From the cell containing the given text, extract its center point as [X, Y] coordinate. 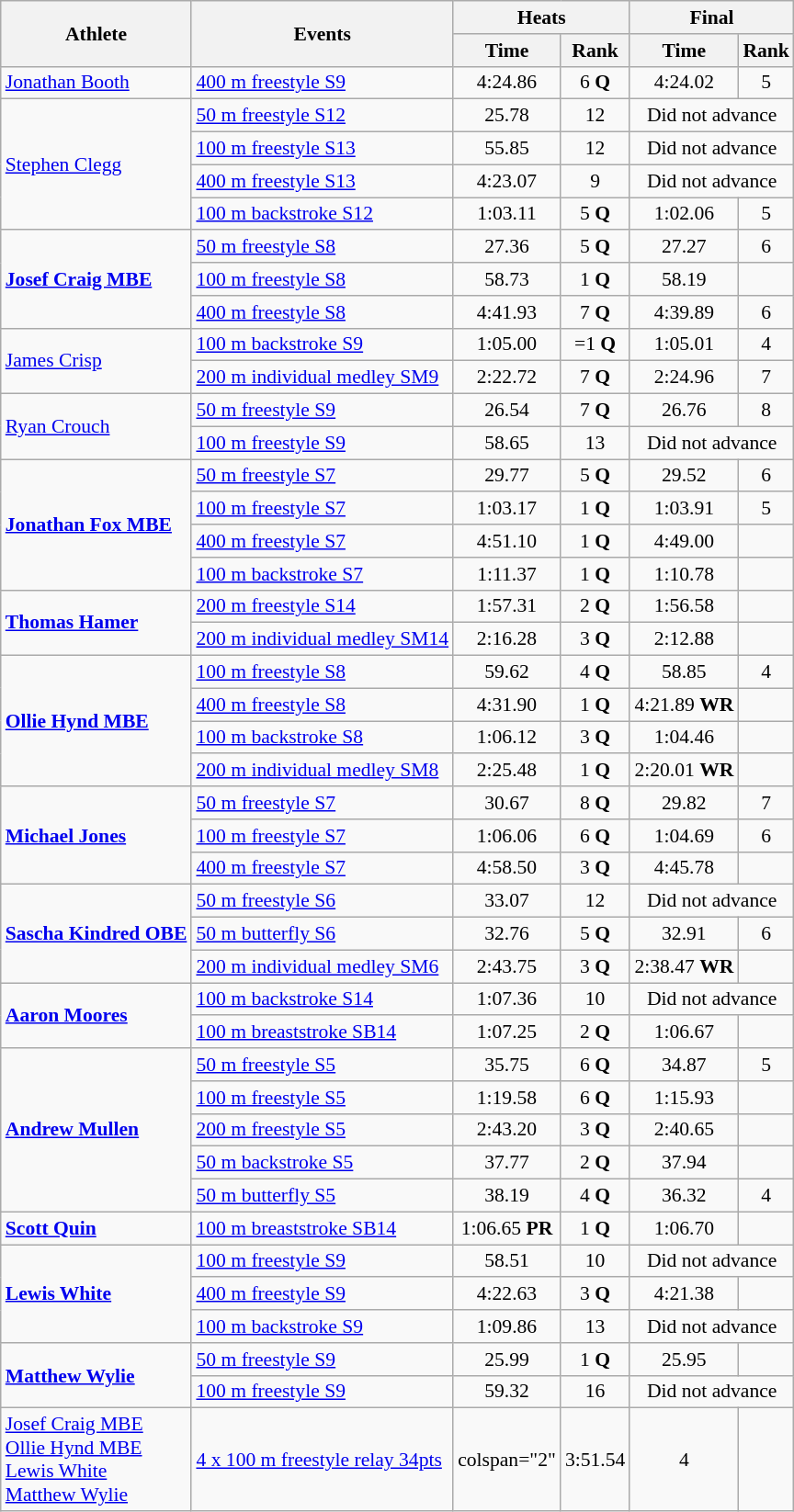
2:38.47 WR [684, 966]
1:05.00 [507, 344]
50 m freestyle S8 [322, 247]
1:03.11 [507, 214]
colspan="2" [507, 1460]
1:11.37 [507, 574]
4:22.63 [507, 1294]
Matthew Wylie [96, 1376]
1:03.91 [684, 509]
50 m freestyle S6 [322, 901]
Scott Quin [96, 1228]
4:41.93 [507, 312]
26.54 [507, 411]
Jonathan Fox MBE [96, 525]
29.82 [684, 803]
4:39.89 [684, 312]
37.77 [507, 1163]
58.65 [507, 443]
27.36 [507, 247]
Ollie Hynd MBE [96, 721]
1:04.69 [684, 836]
200 m individual medley SM14 [322, 639]
27.27 [684, 247]
58.85 [684, 672]
4:21.89 WR [684, 705]
1:03.17 [507, 509]
200 m freestyle S5 [322, 1130]
50 m freestyle S5 [322, 1065]
100 m backstroke S12 [322, 214]
1:02.06 [684, 214]
4 x 100 m freestyle relay 34pts [322, 1460]
200 m individual medley SM9 [322, 378]
Ryan Crouch [96, 426]
1:09.86 [507, 1326]
200 m individual medley SM8 [322, 771]
2:24.96 [684, 378]
16 [595, 1392]
50 m butterfly S5 [322, 1196]
37.94 [684, 1163]
50 m freestyle S12 [322, 116]
1:05.01 [684, 344]
100 m freestyle S5 [322, 1098]
Stephen Clegg [96, 164]
34.87 [684, 1065]
25.99 [507, 1360]
59.32 [507, 1392]
58.73 [507, 279]
1:10.78 [684, 574]
Andrew Mullen [96, 1130]
200 m freestyle S14 [322, 606]
1:07.25 [507, 1032]
58.19 [684, 279]
3:51.54 [595, 1460]
4:58.50 [507, 868]
50 m backstroke S5 [322, 1163]
58.51 [507, 1261]
1:06.70 [684, 1228]
Jonathan Booth [96, 83]
9 [595, 181]
29.77 [507, 476]
1:57.31 [507, 606]
59.62 [507, 672]
55.85 [507, 149]
38.19 [507, 1196]
James Crisp [96, 360]
Heats [541, 17]
Events [322, 33]
200 m individual medley SM6 [322, 966]
35.75 [507, 1065]
4:49.00 [684, 541]
1:06.67 [684, 1032]
8 Q [595, 803]
Michael Jones [96, 836]
2:22.72 [507, 378]
2:43.75 [507, 966]
32.91 [684, 934]
4:24.02 [684, 83]
1:06.06 [507, 836]
4:21.38 [684, 1294]
100 m backstroke S14 [322, 999]
1:56.58 [684, 606]
1:06.12 [507, 738]
Thomas Hamer [96, 623]
400 m freestyle S13 [322, 181]
Sascha Kindred OBE [96, 933]
33.07 [507, 901]
100 m freestyle S13 [322, 149]
50 m butterfly S6 [322, 934]
25.95 [684, 1360]
100 m backstroke S7 [322, 574]
1:06.65 PR [507, 1228]
Lewis White [96, 1293]
4:24.86 [507, 83]
2:25.48 [507, 771]
100 m backstroke S8 [322, 738]
4:51.10 [507, 541]
Josef Craig MBEOllie Hynd MBELewis WhiteMatthew Wylie [96, 1460]
1:04.46 [684, 738]
32.76 [507, 934]
1:07.36 [507, 999]
29.52 [684, 476]
Final [711, 17]
4:31.90 [507, 705]
2:20.01 WR [684, 771]
4:45.78 [684, 868]
8 [766, 411]
26.76 [684, 411]
36.32 [684, 1196]
30.67 [507, 803]
Athlete [96, 33]
Aaron Moores [96, 1016]
1:19.58 [507, 1098]
2:12.88 [684, 639]
Josef Craig MBE [96, 279]
2:16.28 [507, 639]
2:40.65 [684, 1130]
4:23.07 [507, 181]
25.78 [507, 116]
=1 Q [595, 344]
2:43.20 [507, 1130]
1:15.93 [684, 1098]
